Capture the cell that displays the provided text and extract its (x, y) central coordinate. 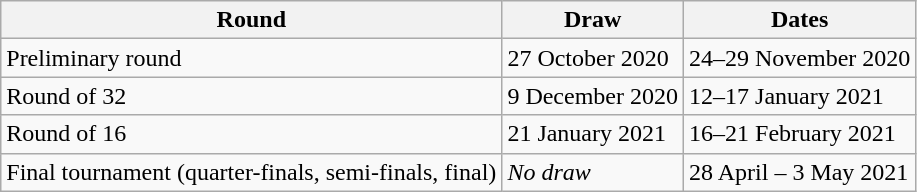
Preliminary round (252, 58)
9 December 2020 (593, 96)
12–17 January 2021 (800, 96)
28 April – 3 May 2021 (800, 172)
Draw (593, 20)
Round of 32 (252, 96)
24–29 November 2020 (800, 58)
Round of 16 (252, 134)
Dates (800, 20)
Final tournament (quarter-finals, semi-finals, final) (252, 172)
21 January 2021 (593, 134)
16–21 February 2021 (800, 134)
No draw (593, 172)
27 October 2020 (593, 58)
Round (252, 20)
